Find where the given text appears and provide that cell's center as (x, y) coordinate. 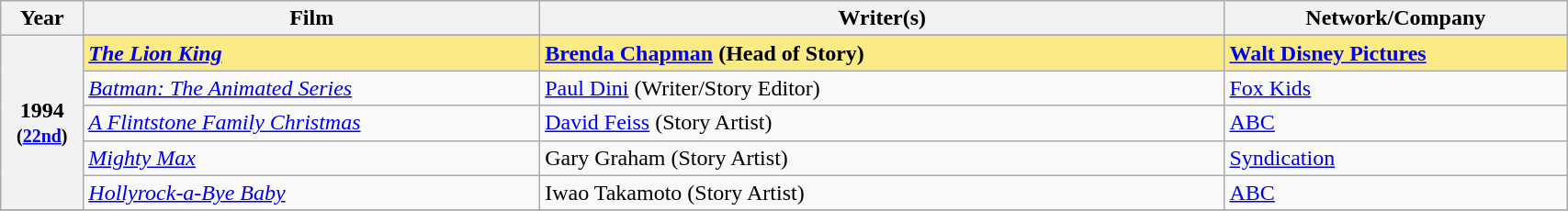
Syndication (1396, 158)
The Lion King (312, 53)
Paul Dini (Writer/Story Editor) (882, 88)
Batman: The Animated Series (312, 88)
A Flintstone Family Christmas (312, 123)
Iwao Takamoto (Story Artist) (882, 193)
Hollyrock-a-Bye Baby (312, 193)
Writer(s) (882, 18)
Network/Company (1396, 18)
1994 (22nd) (42, 123)
David Feiss (Story Artist) (882, 123)
Fox Kids (1396, 88)
Mighty Max (312, 158)
Film (312, 18)
Year (42, 18)
Gary Graham (Story Artist) (882, 158)
Brenda Chapman (Head of Story) (882, 53)
Walt Disney Pictures (1396, 53)
